For the text-containing cell, return its midpoint in [X, Y] coordinate format. 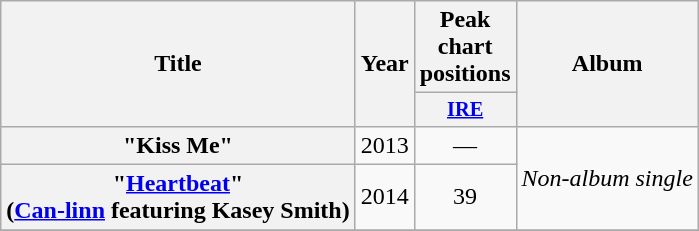
"Heartbeat"(Can-linn featuring Kasey Smith) [178, 198]
IRE [465, 110]
Peak chart positions [465, 47]
"Kiss Me" [178, 145]
Album [607, 64]
Year [384, 64]
Non-album single [607, 178]
2013 [384, 145]
Title [178, 64]
— [465, 145]
39 [465, 198]
2014 [384, 198]
